Provide the (x, y) coordinate of the cell's center where the given text is located.  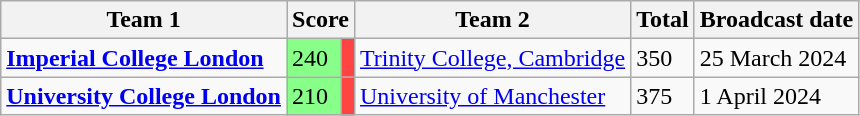
350 (663, 58)
210 (314, 96)
Team 1 (144, 20)
Imperial College London (144, 58)
Total (663, 20)
Score (320, 20)
Broadcast date (776, 20)
1 April 2024 (776, 96)
375 (663, 96)
University of Manchester (492, 96)
University College London (144, 96)
Trinity College, Cambridge (492, 58)
Team 2 (492, 20)
25 March 2024 (776, 58)
240 (314, 58)
